Return (X, Y) of the center of cell containing provided text 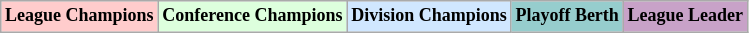
Playoff Berth (567, 16)
League Champions (80, 16)
Division Champions (429, 16)
Conference Champions (252, 16)
League Leader (685, 16)
